Capture the cell that displays the provided text and extract its [x, y] central coordinate. 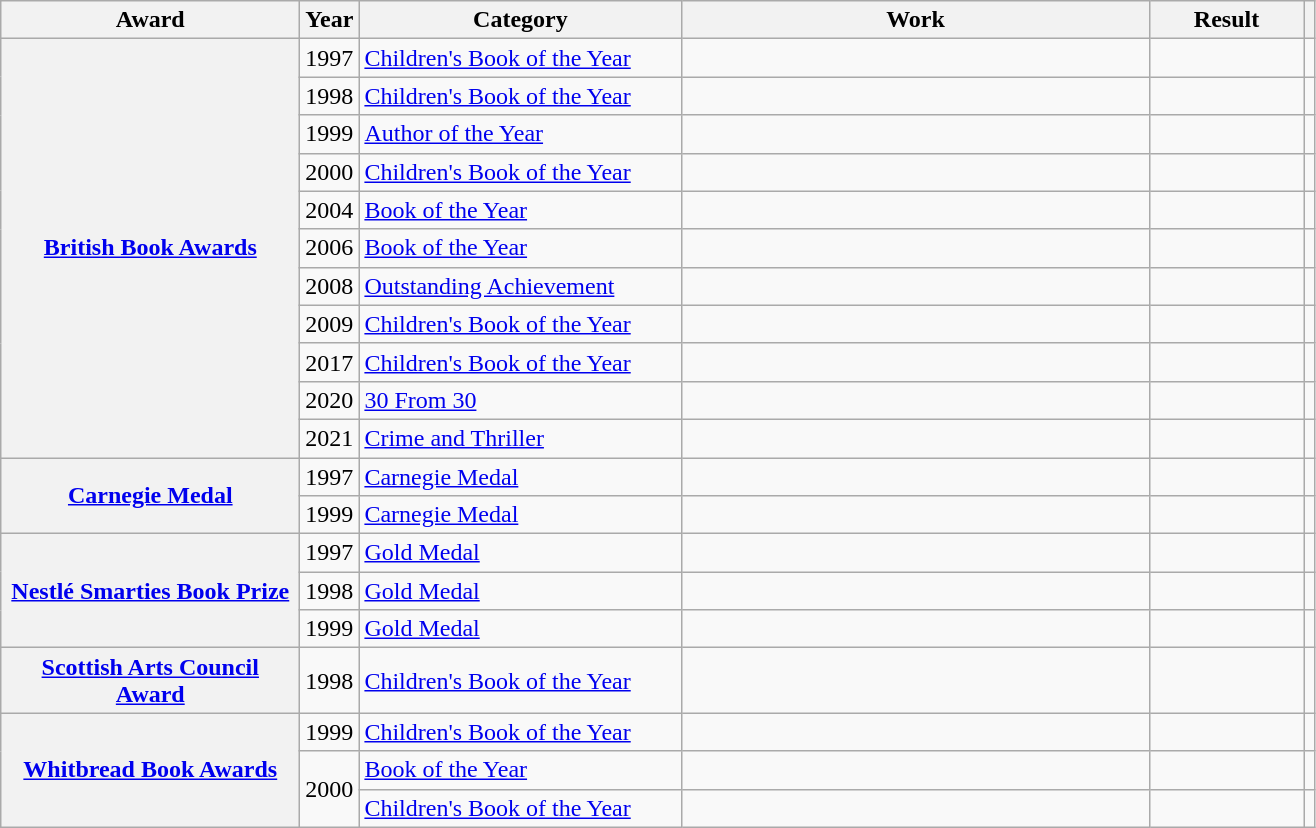
2004 [330, 210]
Author of the Year [520, 134]
2017 [330, 362]
British Book Awards [150, 248]
Award [150, 20]
Nestlé Smarties Book Prize [150, 591]
30 From 30 [520, 400]
Outstanding Achievement [520, 286]
2020 [330, 400]
Year [330, 20]
2008 [330, 286]
Whitbread Book Awards [150, 770]
2006 [330, 248]
Crime and Thriller [520, 438]
2021 [330, 438]
Work [916, 20]
Result [1226, 20]
Scottish Arts Council Award [150, 680]
2009 [330, 324]
Category [520, 20]
